Locate the cell with the specified text and output its [x, y] center coordinate. 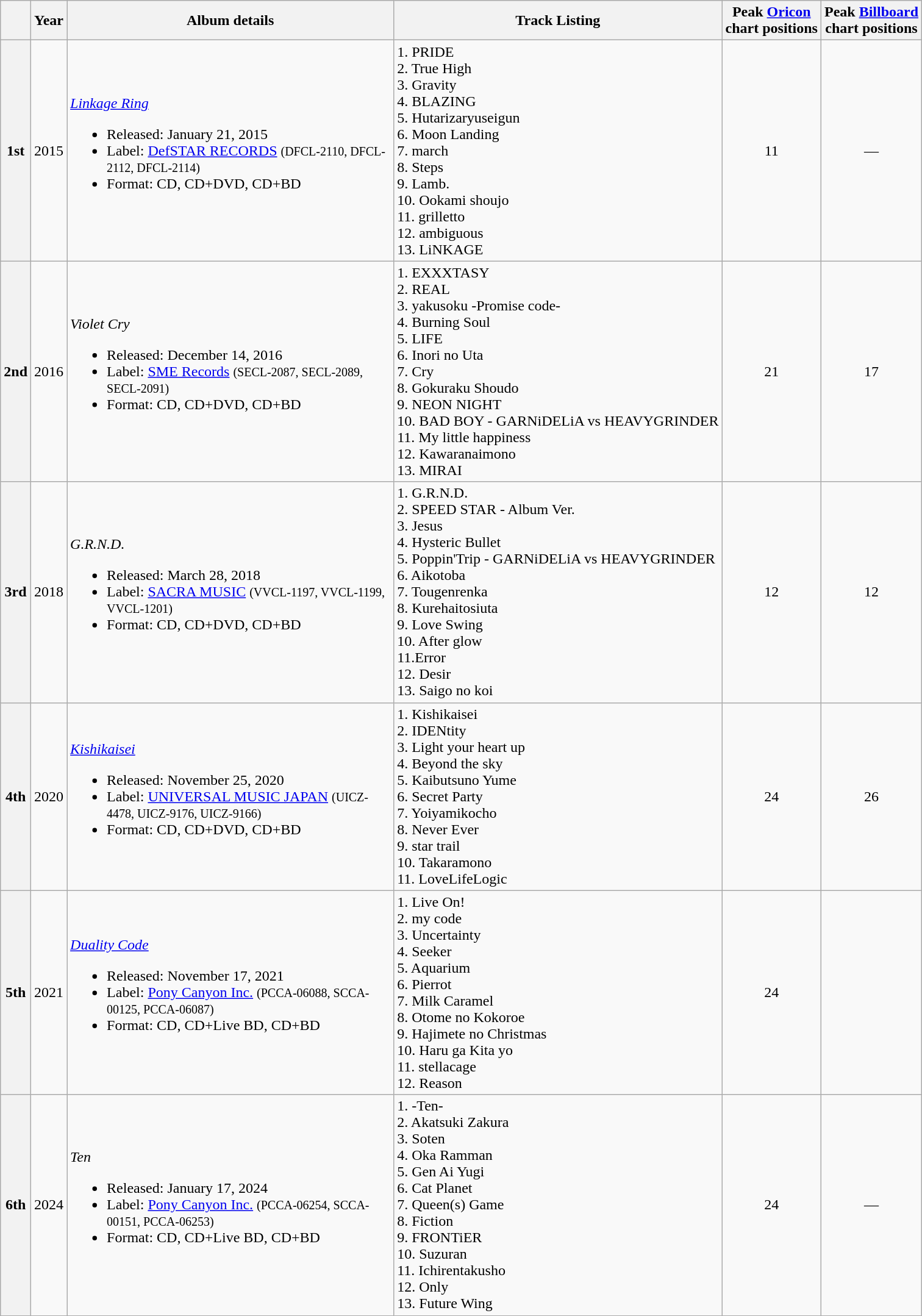
2018 [49, 592]
2021 [49, 993]
Duality CodeReleased: November 17, 2021Label: Pony Canyon Inc. (PCCA-06088, SCCA-00125, PCCA-06087)Format: CD, CD+Live BD, CD+BD [230, 993]
Peak Billboard chart positions [871, 21]
3rd [16, 592]
Track Listing [558, 21]
2020 [49, 796]
17 [871, 371]
1st [16, 151]
2nd [16, 371]
2024 [49, 1205]
Year [49, 21]
26 [871, 796]
KishikaiseiReleased: November 25, 2020Label: UNIVERSAL MUSIC JAPAN (UICZ-4478, UICZ-9176, UICZ-9166)Format: CD, CD+DVD, CD+BD [230, 796]
2015 [49, 151]
2016 [49, 371]
4th [16, 796]
Violet CryReleased: December 14, 2016Label: SME Records (SECL-2087, SECL-2089, SECL-2091)Format: CD, CD+DVD, CD+BD [230, 371]
Peak Oricon chart positions [771, 21]
Linkage RingReleased: January 21, 2015Label: DefSTAR RECORDS (DFCL-2110, DFCL-2112, DFCL-2114)Format: CD, CD+DVD, CD+BD [230, 151]
5th [16, 993]
G.R.N.D.Released: March 28, 2018Label: SACRA MUSIC (VVCL-1197, VVCL-1199, VVCL-1201)Format: CD, CD+DVD, CD+BD [230, 592]
TenReleased: January 17, 2024Label: Pony Canyon Inc. (PCCA-06254, SCCA-00151, PCCA-06253)Format: CD, CD+Live BD, CD+BD [230, 1205]
Album details [230, 21]
11 [771, 151]
21 [771, 371]
6th [16, 1205]
